From the cell containing the given text, extract its center point as (X, Y) coordinate. 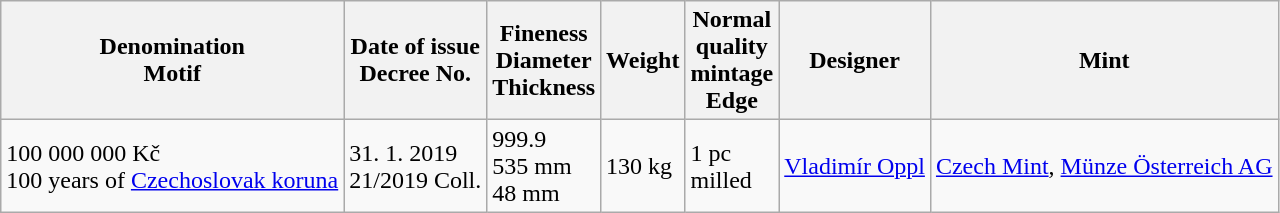
100 000 000 Kč100 years of Czechoslovak koruna (172, 166)
FinenessDiameterThickness (544, 60)
31. 1. 201921/2019 Coll. (416, 166)
999.9535 mm48 mm (544, 166)
130 kg (643, 166)
DenominationMotif (172, 60)
NormalqualitymintageEdge (732, 60)
Designer (855, 60)
Mint (1104, 60)
Weight (643, 60)
1 pcmilled (732, 166)
Vladimír Oppl (855, 166)
Czech Mint, Münze Österreich AG (1104, 166)
Date of issueDecree No. (416, 60)
